Find where the given text appears and provide that cell's center as [X, Y] coordinate. 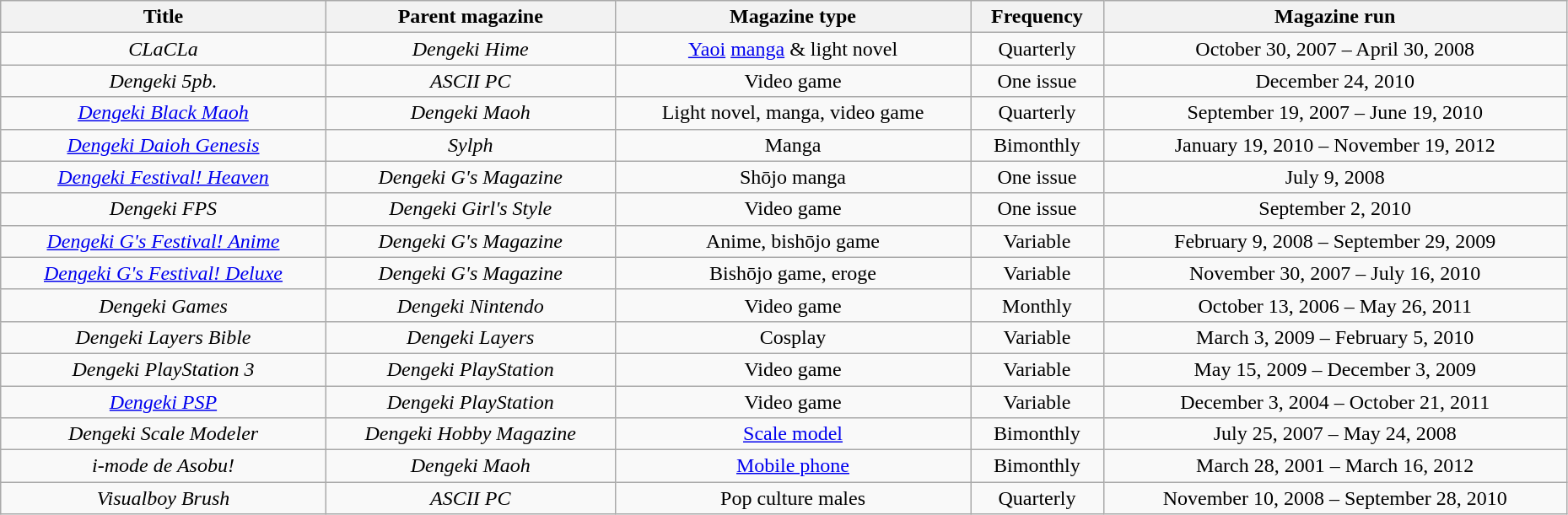
Title [164, 17]
March 3, 2009 – February 5, 2010 [1334, 337]
Dengeki Layers Bible [164, 337]
Dengeki Games [164, 305]
September 19, 2007 – June 19, 2010 [1334, 113]
Dengeki Nintendo [471, 305]
Cosplay [793, 337]
Dengeki G's Festival! Anime [164, 241]
Shōjo manga [793, 177]
October 30, 2007 – April 30, 2008 [1334, 49]
Yaoi manga & light novel [793, 49]
i-mode de Asobu! [164, 466]
Monthly [1037, 305]
October 13, 2006 – May 26, 2011 [1334, 305]
December 24, 2010 [1334, 81]
Dengeki Girl's Style [471, 209]
February 9, 2008 – September 29, 2009 [1334, 241]
January 19, 2010 – November 19, 2012 [1334, 145]
November 10, 2008 – September 28, 2010 [1334, 498]
November 30, 2007 – July 16, 2010 [1334, 273]
Mobile phone [793, 466]
Dengeki Layers [471, 337]
Dengeki G's Festival! Deluxe [164, 273]
Dengeki Hime [471, 49]
July 9, 2008 [1334, 177]
Parent magazine [471, 17]
Dengeki Scale Modeler [164, 434]
Dengeki 5pb. [164, 81]
Magazine type [793, 17]
Dengeki Black Maoh [164, 113]
Dengeki FPS [164, 209]
Dengeki PSP [164, 402]
Sylph [471, 145]
May 15, 2009 – December 3, 2009 [1334, 369]
Light novel, manga, video game [793, 113]
CLaCLa [164, 49]
March 28, 2001 – March 16, 2012 [1334, 466]
Pop culture males [793, 498]
Manga [793, 145]
Visualboy Brush [164, 498]
Dengeki Hobby Magazine [471, 434]
July 25, 2007 – May 24, 2008 [1334, 434]
Dengeki PlayStation 3 [164, 369]
Frequency [1037, 17]
Anime, bishōjo game [793, 241]
Dengeki Festival! Heaven [164, 177]
September 2, 2010 [1334, 209]
Magazine run [1334, 17]
December 3, 2004 – October 21, 2011 [1334, 402]
Bishōjo game, eroge [793, 273]
Dengeki Daioh Genesis [164, 145]
Scale model [793, 434]
